Capture the cell that displays the provided text and extract its [x, y] central coordinate. 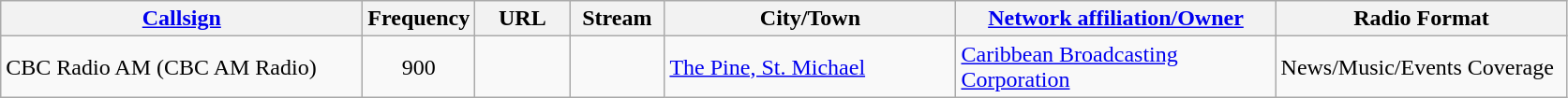
News/Music/Events Coverage [1421, 67]
Callsign [182, 19]
900 [419, 67]
CBC Radio AM (CBC AM Radio) [182, 67]
Frequency [419, 19]
The Pine, St. Michael [810, 67]
City/Town [810, 19]
Network affiliation/Owner [1115, 19]
Radio Format [1421, 19]
Stream [617, 19]
URL [523, 19]
Caribbean Broadcasting Corporation [1115, 67]
